Return the [X, Y] coordinate for the center point of the cell that contains the specified text.  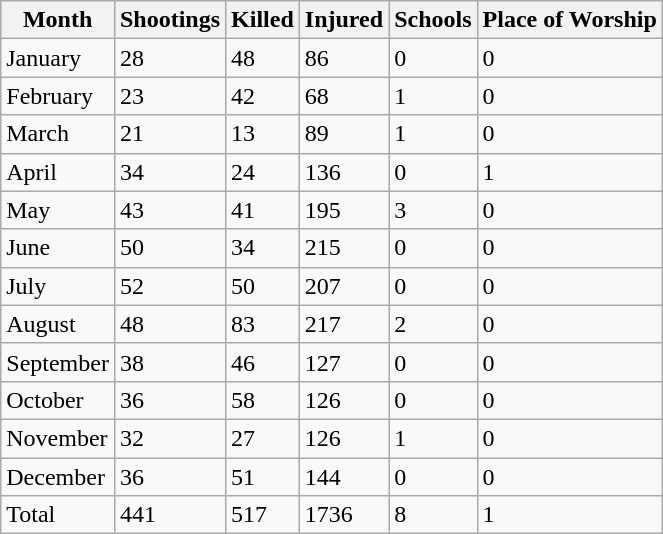
June [58, 248]
127 [344, 362]
Total [58, 515]
144 [344, 477]
3 [433, 210]
January [58, 58]
68 [344, 96]
March [58, 134]
136 [344, 172]
July [58, 286]
2 [433, 324]
Shootings [170, 20]
28 [170, 58]
Killed [263, 20]
43 [170, 210]
May [58, 210]
August [58, 324]
24 [263, 172]
51 [263, 477]
27 [263, 438]
December [58, 477]
83 [263, 324]
Injured [344, 20]
195 [344, 210]
207 [344, 286]
89 [344, 134]
32 [170, 438]
42 [263, 96]
217 [344, 324]
1736 [344, 515]
441 [170, 515]
86 [344, 58]
21 [170, 134]
23 [170, 96]
8 [433, 515]
April [58, 172]
November [58, 438]
Place of Worship [570, 20]
46 [263, 362]
Month [58, 20]
Schools [433, 20]
13 [263, 134]
February [58, 96]
52 [170, 286]
215 [344, 248]
October [58, 400]
58 [263, 400]
September [58, 362]
41 [263, 210]
38 [170, 362]
517 [263, 515]
